Detect which cell encompasses the target text, then output its (X, Y) center coordinate. 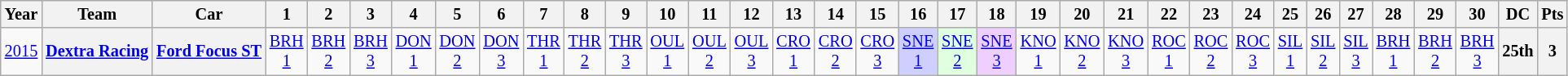
OUL2 (709, 51)
ROC1 (1169, 51)
14 (836, 14)
THR2 (585, 51)
27 (1355, 14)
CRO2 (836, 51)
16 (918, 14)
8 (585, 14)
11 (709, 14)
OUL3 (752, 51)
20 (1082, 14)
12 (752, 14)
THR3 (626, 51)
CRO1 (793, 51)
Ford Focus ST (209, 51)
ROC3 (1253, 51)
SIL2 (1323, 51)
15 (877, 14)
21 (1126, 14)
25 (1290, 14)
KNO2 (1082, 51)
30 (1478, 14)
KNO1 (1039, 51)
13 (793, 14)
24 (1253, 14)
Dextra Racing (97, 51)
Car (209, 14)
KNO3 (1126, 51)
DON2 (458, 51)
DON1 (414, 51)
17 (957, 14)
23 (1211, 14)
1 (287, 14)
5 (458, 14)
SNE2 (957, 51)
SIL1 (1290, 51)
28 (1394, 14)
SNE3 (996, 51)
18 (996, 14)
SNE1 (918, 51)
CRO3 (877, 51)
29 (1435, 14)
25th (1517, 51)
6 (501, 14)
7 (543, 14)
2015 (21, 51)
22 (1169, 14)
Year (21, 14)
19 (1039, 14)
2 (329, 14)
DC (1517, 14)
Team (97, 14)
26 (1323, 14)
ROC2 (1211, 51)
Pts (1553, 14)
9 (626, 14)
OUL1 (668, 51)
10 (668, 14)
THR1 (543, 51)
4 (414, 14)
DON3 (501, 51)
SIL3 (1355, 51)
